From the cell containing the given text, extract its center point as [X, Y] coordinate. 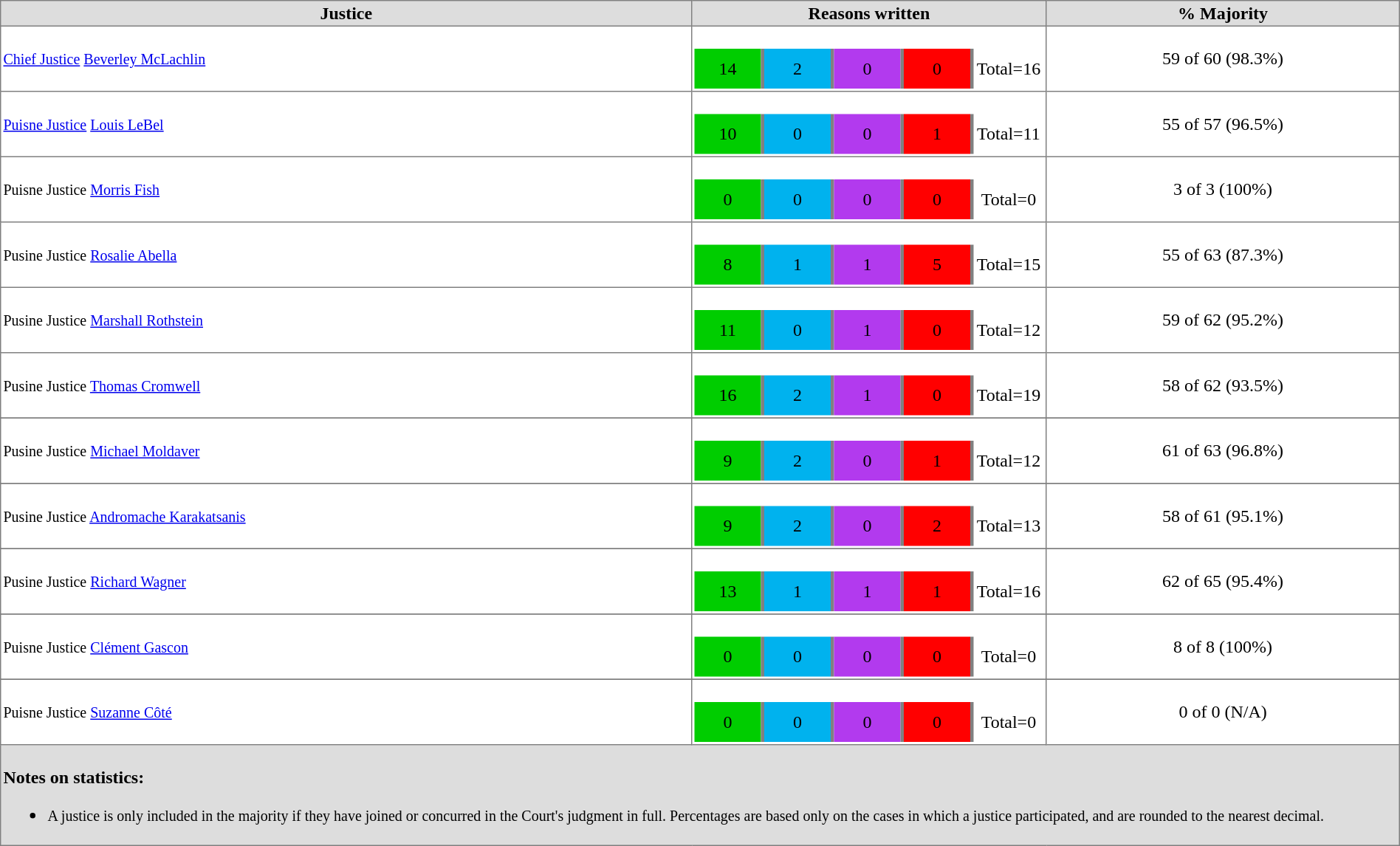
9 2 0 2 Total=13 [869, 516]
10 [728, 134]
58 of 62 (93.5%) [1223, 385]
0 of 0 (N/A) [1223, 712]
55 of 57 (96.5%) [1223, 124]
14 [728, 69]
8 [728, 265]
10 0 0 1 Total=11 [869, 124]
Total=15 [1009, 265]
16 2 1 0 Total=19 [869, 385]
61 of 63 (96.8%) [1223, 450]
Total=19 [1009, 395]
14 2 0 0 Total=16 [869, 58]
59 of 62 (95.2%) [1223, 320]
9 2 0 1 Total=12 [869, 450]
Puisne Justice Suzanne Côté [346, 712]
3 of 3 (100%) [1223, 189]
% Majority [1223, 13]
Puisne Justice Louis LeBel [346, 124]
Total=13 [1009, 526]
Pusine Justice Rosalie Abella [346, 255]
8 1 1 5 Total=15 [869, 255]
Pusine Justice Richard Wagner [346, 581]
Total=11 [1009, 134]
16 [728, 395]
8 of 8 (100%) [1223, 647]
Puisne Justice Morris Fish [346, 189]
5 [937, 265]
Pusine Justice Michael Moldaver [346, 450]
Pusine Justice Marshall Rothstein [346, 320]
Justice [346, 13]
59 of 60 (98.3%) [1223, 58]
Pusine Justice Andromache Karakatsanis [346, 516]
13 1 1 1 Total=16 [869, 581]
Chief Justice Beverley McLachlin [346, 58]
58 of 61 (95.1%) [1223, 516]
Puisne Justice Clément Gascon [346, 647]
Pusine Justice Thomas Cromwell [346, 385]
11 0 1 0 Total=12 [869, 320]
13 [728, 591]
62 of 65 (95.4%) [1223, 581]
11 [728, 330]
Reasons written [869, 13]
55 of 63 (87.3%) [1223, 255]
